Detect which cell encompasses the target text, then output its [x, y] center coordinate. 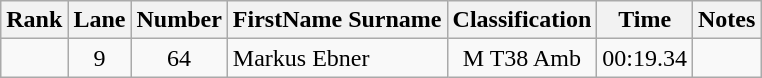
FirstName Surname [337, 20]
M T38 Amb [522, 58]
Markus Ebner [337, 58]
Notes [727, 20]
Lane [100, 20]
Time [645, 20]
64 [179, 58]
Classification [522, 20]
00:19.34 [645, 58]
Number [179, 20]
9 [100, 58]
Rank [34, 20]
